For the text-containing cell, return its midpoint in [X, Y] coordinate format. 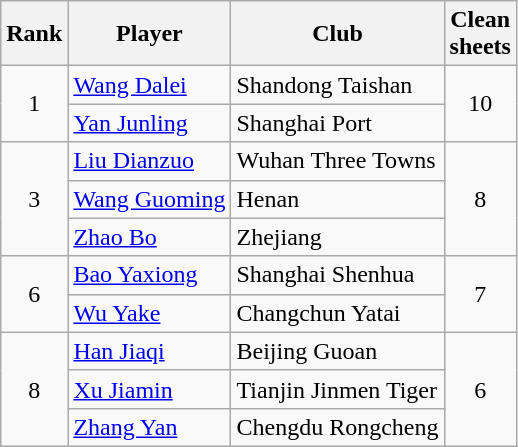
Zhang Yan [150, 427]
Shanghai Shenhua [338, 275]
Bao Yaxiong [150, 275]
Player [150, 34]
Club [338, 34]
Shandong Taishan [338, 85]
Henan [338, 199]
Wu Yake [150, 313]
10 [480, 104]
Xu Jiamin [150, 389]
Shanghai Port [338, 123]
1 [34, 104]
Chengdu Rongcheng [338, 427]
Rank [34, 34]
Zhao Bo [150, 237]
Liu Dianzuo [150, 161]
Yan Junling [150, 123]
7 [480, 294]
Beijing Guoan [338, 351]
Wang Guoming [150, 199]
Zhejiang [338, 237]
Wang Dalei [150, 85]
Han Jiaqi [150, 351]
Cleansheets [480, 34]
3 [34, 199]
Wuhan Three Towns [338, 161]
Tianjin Jinmen Tiger [338, 389]
Changchun Yatai [338, 313]
